Find where the given text appears and provide that cell's center as [X, Y] coordinate. 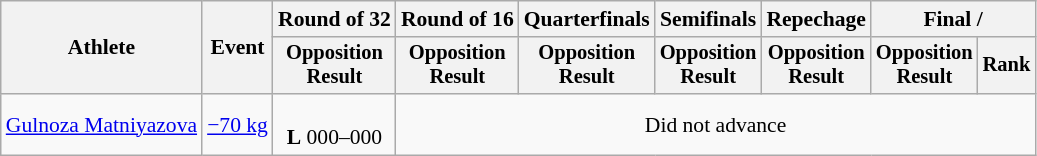
Quarterfinals [587, 19]
Rank [1007, 66]
Event [238, 48]
−70 kg [238, 124]
Did not advance [716, 124]
Gulnoza Matniyazova [102, 124]
Round of 16 [458, 19]
Repechage [816, 19]
Athlete [102, 48]
Semifinals [708, 19]
Round of 32 [334, 19]
Final / [953, 19]
L 000–000 [334, 124]
